Return the (X, Y) coordinate for the center point of the cell that contains the specified text.  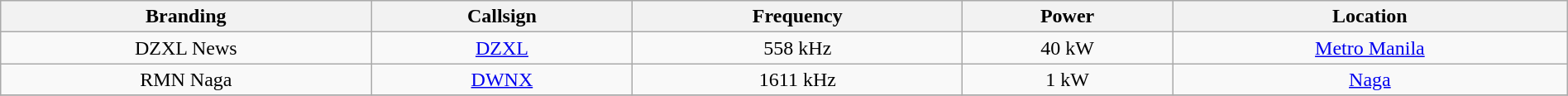
40 kW (1068, 48)
DZXL News (186, 48)
RMN Naga (186, 79)
DZXL (502, 48)
Branding (186, 17)
Frequency (797, 17)
Naga (1370, 79)
Metro Manila (1370, 48)
558 kHz (797, 48)
1 kW (1068, 79)
DWNX (502, 79)
Power (1068, 17)
Callsign (502, 17)
1611 kHz (797, 79)
Location (1370, 17)
